From the cell containing the given text, extract its center point as [X, Y] coordinate. 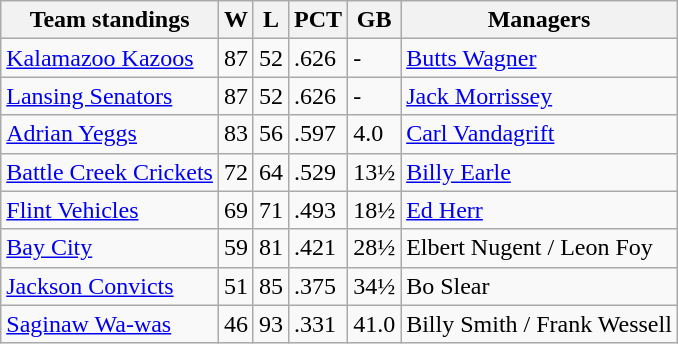
41.0 [374, 324]
W [236, 20]
Saginaw Wa-was [110, 324]
34½ [374, 286]
69 [236, 210]
.331 [318, 324]
.375 [318, 286]
Bo Slear [540, 286]
.529 [318, 172]
Butts Wagner [540, 58]
64 [270, 172]
13½ [374, 172]
GB [374, 20]
56 [270, 134]
59 [236, 248]
72 [236, 172]
.421 [318, 248]
28½ [374, 248]
Bay City [110, 248]
18½ [374, 210]
71 [270, 210]
.493 [318, 210]
Billy Earle [540, 172]
.597 [318, 134]
Billy Smith / Frank Wessell [540, 324]
Jackson Convicts [110, 286]
Jack Morrissey [540, 96]
PCT [318, 20]
Kalamazoo Kazoos [110, 58]
Carl Vandagrift [540, 134]
Flint Vehicles [110, 210]
85 [270, 286]
Team standings [110, 20]
Elbert Nugent / Leon Foy [540, 248]
4.0 [374, 134]
93 [270, 324]
L [270, 20]
Battle Creek Crickets [110, 172]
Managers [540, 20]
Lansing Senators [110, 96]
Ed Herr [540, 210]
Adrian Yeggs [110, 134]
51 [236, 286]
46 [236, 324]
81 [270, 248]
83 [236, 134]
